Output the (x, y) coordinate of the center of the cell containing the given text.  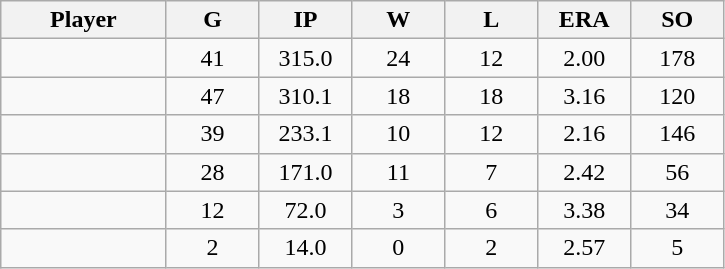
233.1 (306, 134)
24 (398, 58)
315.0 (306, 58)
120 (678, 96)
14.0 (306, 248)
72.0 (306, 210)
3.16 (584, 96)
L (492, 20)
2.16 (584, 134)
171.0 (306, 172)
Player (84, 20)
2.42 (584, 172)
IP (306, 20)
0 (398, 248)
2.00 (584, 58)
2.57 (584, 248)
56 (678, 172)
ERA (584, 20)
5 (678, 248)
10 (398, 134)
47 (212, 96)
11 (398, 172)
146 (678, 134)
34 (678, 210)
3 (398, 210)
W (398, 20)
310.1 (306, 96)
SO (678, 20)
6 (492, 210)
178 (678, 58)
28 (212, 172)
39 (212, 134)
7 (492, 172)
41 (212, 58)
G (212, 20)
3.38 (584, 210)
